Detect which cell encompasses the target text, then output its (X, Y) center coordinate. 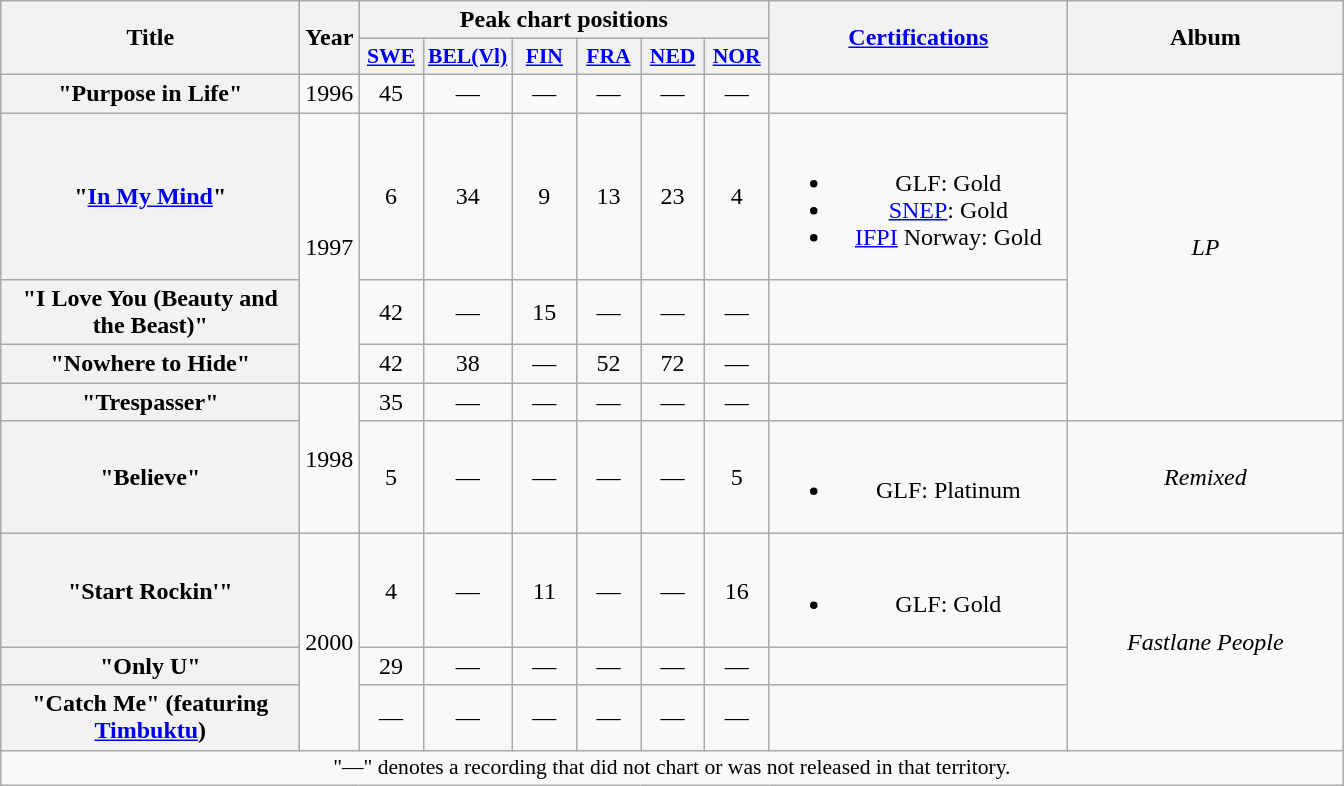
"Nowhere to Hide" (150, 364)
15 (544, 312)
"—" denotes a recording that did not chart or was not released in that territory. (672, 768)
45 (391, 93)
SWE (391, 57)
LP (1206, 247)
NOR (737, 57)
Peak chart positions (564, 20)
72 (673, 364)
"Start Rockin'" (150, 590)
11 (544, 590)
GLF: Platinum (918, 478)
9 (544, 196)
GLF: Gold (918, 590)
29 (391, 666)
GLF: GoldSNEP: GoldIFPI Norway: Gold (918, 196)
BEL(Vl) (468, 57)
35 (391, 402)
23 (673, 196)
"In My Mind" (150, 196)
6 (391, 196)
13 (608, 196)
Album (1206, 38)
2000 (330, 642)
1997 (330, 247)
Remixed (1206, 478)
"Believe" (150, 478)
"Purpose in Life" (150, 93)
52 (608, 364)
Year (330, 38)
1996 (330, 93)
NED (673, 57)
16 (737, 590)
FIN (544, 57)
38 (468, 364)
"Only U" (150, 666)
34 (468, 196)
Certifications (918, 38)
"Catch Me" (featuring Timbuktu) (150, 718)
"I Love You (Beauty and the Beast)" (150, 312)
1998 (330, 458)
FRA (608, 57)
"Trespasser" (150, 402)
Fastlane People (1206, 642)
Title (150, 38)
